Determine the (X, Y) coordinate at the center of the cell enclosing the given text.  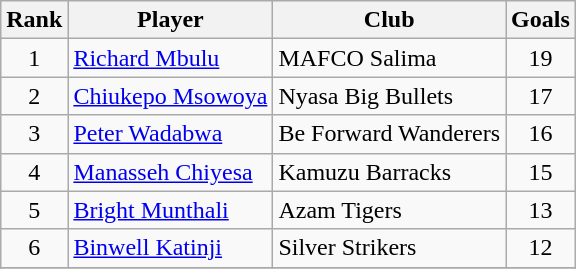
1 (34, 58)
Richard Mbulu (170, 58)
Goals (541, 20)
Kamuzu Barracks (390, 172)
16 (541, 134)
Silver Strikers (390, 248)
12 (541, 248)
6 (34, 248)
3 (34, 134)
19 (541, 58)
Azam Tigers (390, 210)
Player (170, 20)
Club (390, 20)
Bright Munthali (170, 210)
Rank (34, 20)
Be Forward Wanderers (390, 134)
4 (34, 172)
Binwell Katinji (170, 248)
Nyasa Big Bullets (390, 96)
2 (34, 96)
5 (34, 210)
Manasseh Chiyesa (170, 172)
13 (541, 210)
17 (541, 96)
Chiukepo Msowoya (170, 96)
15 (541, 172)
MAFCO Salima (390, 58)
Peter Wadabwa (170, 134)
